Locate the cell with the specified text and output its [x, y] center coordinate. 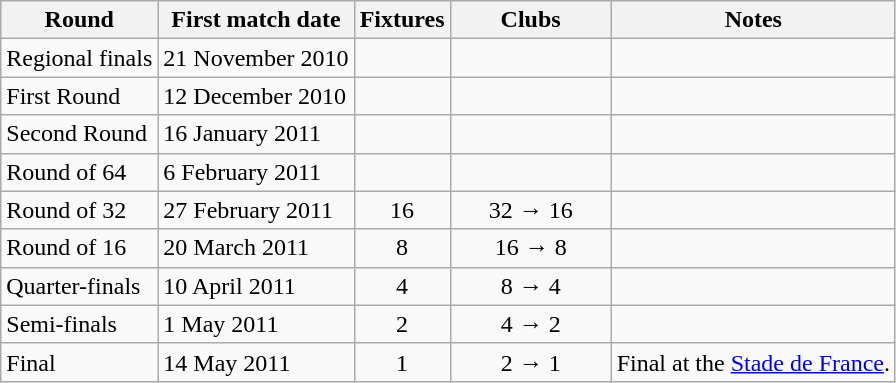
Regional finals [80, 58]
1 May 2011 [256, 324]
2 → 1 [530, 362]
Quarter-finals [80, 286]
16 → 8 [530, 248]
Round [80, 20]
6 February 2011 [256, 172]
First match date [256, 20]
20 March 2011 [256, 248]
Fixtures [402, 20]
12 December 2010 [256, 96]
32 → 16 [530, 210]
4 [402, 286]
Notes [753, 20]
8 [402, 248]
Final [80, 362]
Second Round [80, 134]
16 [402, 210]
2 [402, 324]
Round of 16 [80, 248]
8 → 4 [530, 286]
Round of 64 [80, 172]
Round of 32 [80, 210]
10 April 2011 [256, 286]
14 May 2011 [256, 362]
Semi-finals [80, 324]
Final at the Stade de France. [753, 362]
First Round [80, 96]
1 [402, 362]
4 → 2 [530, 324]
21 November 2010 [256, 58]
27 February 2011 [256, 210]
Clubs [530, 20]
16 January 2011 [256, 134]
